Provide the [X, Y] coordinate of the cell's center where the given text is located.  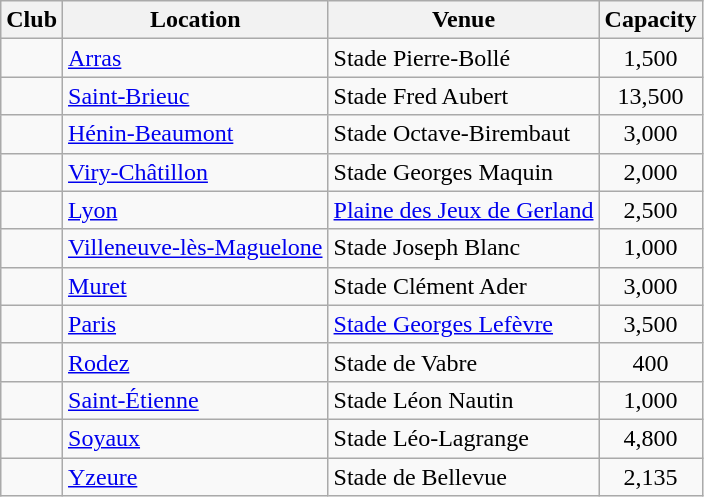
Stade Léon Nautin [464, 400]
Villeneuve-lès-Maguelone [196, 248]
Arras [196, 58]
Stade de Vabre [464, 362]
Stade de Bellevue [464, 477]
Viry-Châtillon [196, 172]
Lyon [196, 210]
Stade Clément Ader [464, 286]
Stade Georges Lefèvre [464, 324]
Muret [196, 286]
Stade Joseph Blanc [464, 248]
Location [196, 20]
3,500 [650, 324]
Stade Georges Maquin [464, 172]
2,500 [650, 210]
Stade Fred Aubert [464, 96]
Venue [464, 20]
Saint-Brieuc [196, 96]
Stade Octave-Birembaut [464, 134]
Soyaux [196, 438]
Yzeure [196, 477]
Club [32, 20]
Stade Léo-Lagrange [464, 438]
Capacity [650, 20]
Hénin-Beaumont [196, 134]
Plaine des Jeux de Gerland [464, 210]
13,500 [650, 96]
2,000 [650, 172]
400 [650, 362]
Rodez [196, 362]
Stade Pierre-Bollé [464, 58]
1,500 [650, 58]
Saint-Étienne [196, 400]
Paris [196, 324]
4,800 [650, 438]
2,135 [650, 477]
